Find where the given text appears and provide that cell's center as (x, y) coordinate. 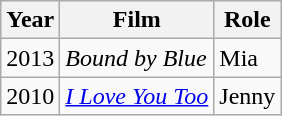
2010 (30, 96)
2013 (30, 58)
I Love You Too (137, 96)
Mia (248, 58)
Year (30, 20)
Bound by Blue (137, 58)
Film (137, 20)
Jenny (248, 96)
Role (248, 20)
